Scan for the cell matching the given text and deliver its (X, Y) coordinate at center. 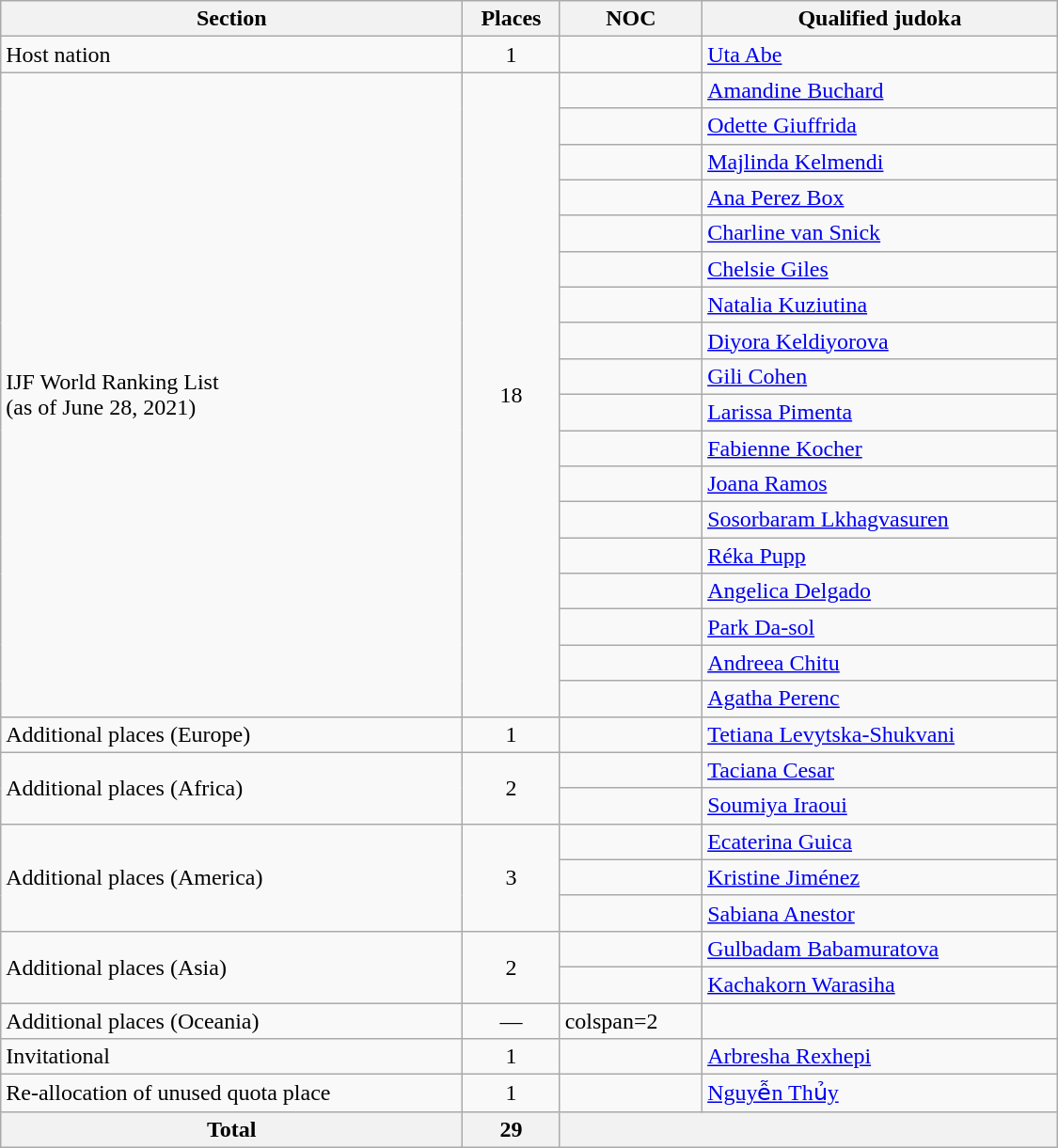
Kristine Jiménez (880, 877)
Natalia Kuziutina (880, 305)
Places (512, 19)
Diyora Keldiyorova (880, 340)
Gulbadam Babamuratova (880, 949)
Sosorbaram Lkhagvasuren (880, 520)
Nguyễn Thủy (880, 1093)
Joana Ramos (880, 484)
Odette Giuffrida (880, 126)
Qualified judoka (880, 19)
Réka Pupp (880, 556)
— (512, 1020)
Host nation (231, 55)
Taciana Cesar (880, 770)
Arbresha Rexhepi (880, 1057)
Uta Abe (880, 55)
Additional places (Europe) (231, 734)
Park Da-sol (880, 627)
Andreea Chitu (880, 663)
Larissa Pimenta (880, 412)
colspan=2 (630, 1020)
Majlinda Kelmendi (880, 162)
IJF World Ranking List(as of June 28, 2021) (231, 395)
Charline van Snick (880, 233)
Ecaterina Guica (880, 841)
29 (512, 1129)
Angelica Delgado (880, 591)
Amandine Buchard (880, 90)
Invitational (231, 1057)
Total (231, 1129)
Kachakorn Warasiha (880, 984)
Agatha Perenc (880, 699)
Fabienne Kocher (880, 448)
Ana Perez Box (880, 197)
Tetiana Levytska-Shukvani (880, 734)
Additional places (Africa) (231, 788)
Chelsie Giles (880, 269)
3 (512, 877)
18 (512, 395)
Soumiya Iraoui (880, 806)
Sabiana Anestor (880, 913)
NOC (630, 19)
Section (231, 19)
Additional places (Asia) (231, 967)
Re-allocation of unused quota place (231, 1093)
Gili Cohen (880, 376)
Additional places (America) (231, 877)
Additional places (Oceania) (231, 1020)
